Locate the cell with the specified text and output its (x, y) center coordinate. 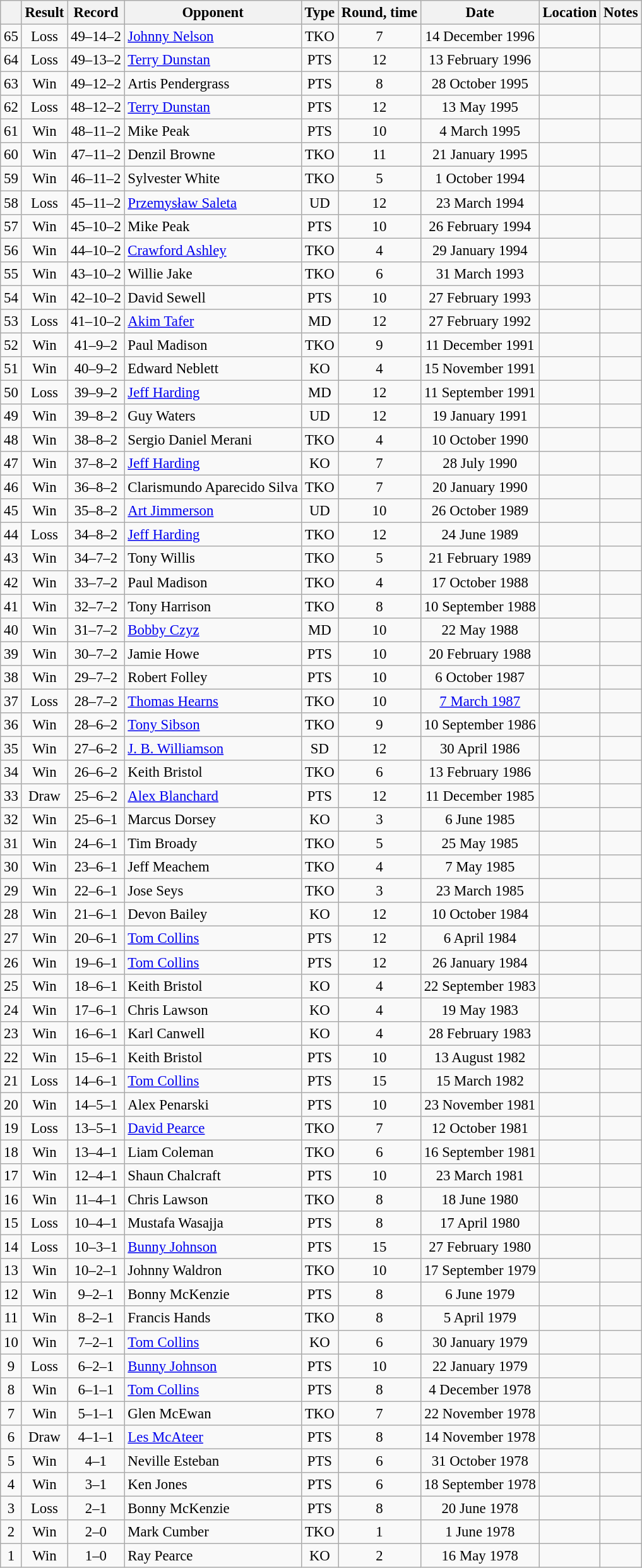
6 October 1987 (480, 678)
37 (11, 701)
10 September 1988 (480, 606)
Crawford Ashley (213, 250)
28–7–2 (96, 701)
15 March 1982 (480, 1081)
13 August 1982 (480, 1057)
31 (11, 844)
4 March 1995 (480, 131)
Opponent (213, 13)
44–10–2 (96, 250)
12 October 1981 (480, 1128)
21 February 1989 (480, 559)
Jose Seys (213, 891)
46 (11, 488)
Bobby Czyz (213, 630)
34–8–2 (96, 535)
45–10–2 (96, 226)
61 (11, 131)
49–13–2 (96, 60)
38 (11, 678)
41–9–2 (96, 345)
22 November 1978 (480, 1413)
62 (11, 107)
30 April 1986 (480, 748)
48–12–2 (96, 107)
Marcus Dorsey (213, 820)
Johnny Waldron (213, 1271)
16–6–1 (96, 1033)
6 June 1985 (480, 820)
49–14–2 (96, 37)
Date (480, 13)
17 April 1980 (480, 1223)
28 October 1995 (480, 84)
6 April 1984 (480, 938)
52 (11, 345)
43–10–2 (96, 273)
23 (11, 1033)
47–11–2 (96, 155)
48–11–2 (96, 131)
31 October 1978 (480, 1461)
40 (11, 630)
42–10–2 (96, 297)
64 (11, 60)
3–1 (96, 1485)
16 September 1981 (480, 1152)
17 (11, 1176)
15 November 1991 (480, 369)
40–9–2 (96, 369)
58 (11, 203)
26 October 1989 (480, 511)
10 October 1990 (480, 440)
24 (11, 1010)
29 January 1994 (480, 250)
39–9–2 (96, 392)
46–11–2 (96, 179)
Mustafa Wasajja (213, 1223)
29 (11, 891)
20 (11, 1104)
31 March 1993 (480, 273)
Tony Willis (213, 559)
18 (11, 1152)
24–6–1 (96, 844)
Mark Cumber (213, 1532)
2–1 (96, 1508)
1 June 1978 (480, 1532)
29–7–2 (96, 678)
Result (44, 13)
60 (11, 155)
Jamie Howe (213, 654)
6–1–1 (96, 1389)
25–6–2 (96, 796)
13 February 1986 (480, 772)
38–8–2 (96, 440)
28 July 1990 (480, 464)
Ken Jones (213, 1485)
27 February 1992 (480, 321)
35 (11, 748)
22 May 1988 (480, 630)
8–2–1 (96, 1319)
11 December 1985 (480, 796)
15–6–1 (96, 1057)
41–10–2 (96, 321)
Type (319, 13)
4–1 (96, 1461)
49 (11, 416)
Karl Canwell (213, 1033)
7–2–1 (96, 1342)
45 (11, 511)
Guy Waters (213, 416)
Artis Pendergrass (213, 84)
Alex Blanchard (213, 796)
36 (11, 725)
22 September 1983 (480, 986)
32–7–2 (96, 606)
22–6–1 (96, 891)
11–4–1 (96, 1200)
28–6–2 (96, 725)
45–11–2 (96, 203)
Neville Esteban (213, 1461)
56 (11, 250)
23 March 1994 (480, 203)
14–6–1 (96, 1081)
21 January 1995 (480, 155)
19 (11, 1128)
16 May 1978 (480, 1556)
21 (11, 1081)
33 (11, 796)
David Pearce (213, 1128)
13 February 1996 (480, 60)
36–8–2 (96, 488)
14 (11, 1247)
37–8–2 (96, 464)
25 (11, 986)
18–6–1 (96, 986)
26 (11, 962)
Thomas Hearns (213, 701)
41 (11, 606)
Notes (621, 13)
Glen McEwan (213, 1413)
Clarismundo Aparecido Silva (213, 488)
19 May 1983 (480, 1010)
48 (11, 440)
10–3–1 (96, 1247)
27–6–2 (96, 748)
57 (11, 226)
Willie Jake (213, 273)
22 January 1979 (480, 1366)
25 May 1985 (480, 844)
Record (96, 13)
55 (11, 273)
27 February 1993 (480, 297)
Akim Tafer (213, 321)
Tony Sibson (213, 725)
33–7–2 (96, 582)
31–7–2 (96, 630)
27 (11, 938)
Les McAteer (213, 1437)
Edward Neblett (213, 369)
1 October 1994 (480, 179)
43 (11, 559)
7 March 1987 (480, 701)
50 (11, 392)
Devon Bailey (213, 915)
Denzil Browne (213, 155)
14 November 1978 (480, 1437)
63 (11, 84)
19 January 1991 (480, 416)
Sergio Daniel Merani (213, 440)
Tony Harrison (213, 606)
28 (11, 915)
Robert Folley (213, 678)
23–6–1 (96, 867)
5 April 1979 (480, 1319)
SD (319, 748)
17–6–1 (96, 1010)
10 October 1984 (480, 915)
6–2–1 (96, 1366)
14–5–1 (96, 1104)
20 February 1988 (480, 654)
11 September 1991 (480, 392)
4–1–1 (96, 1437)
26 January 1984 (480, 962)
10–4–1 (96, 1223)
Sylvester White (213, 179)
47 (11, 464)
J. B. Williamson (213, 748)
20 January 1990 (480, 488)
5–1–1 (96, 1413)
16 (11, 1200)
39 (11, 654)
Liam Coleman (213, 1152)
11 December 1991 (480, 345)
1–0 (96, 1556)
26–6–2 (96, 772)
26 February 1994 (480, 226)
44 (11, 535)
28 February 1983 (480, 1033)
51 (11, 369)
13–4–1 (96, 1152)
Tim Broady (213, 844)
30 January 1979 (480, 1342)
20–6–1 (96, 938)
13 May 1995 (480, 107)
6 June 1979 (480, 1295)
10–2–1 (96, 1271)
19–6–1 (96, 962)
23 March 1981 (480, 1176)
4 December 1978 (480, 1389)
2–0 (96, 1532)
35–8–2 (96, 511)
30–7–2 (96, 654)
49–12–2 (96, 84)
23 November 1981 (480, 1104)
Art Jimmerson (213, 511)
21–6–1 (96, 915)
27 February 1980 (480, 1247)
17 September 1979 (480, 1271)
53 (11, 321)
13 (11, 1271)
7 May 1985 (480, 867)
32 (11, 820)
18 September 1978 (480, 1485)
13–5–1 (96, 1128)
23 March 1985 (480, 891)
22 (11, 1057)
24 June 1989 (480, 535)
Jeff Meachem (213, 867)
59 (11, 179)
39–8–2 (96, 416)
18 June 1980 (480, 1200)
25–6–1 (96, 820)
Ray Pearce (213, 1556)
14 December 1996 (480, 37)
12–4–1 (96, 1176)
42 (11, 582)
David Sewell (213, 297)
Shaun Chalcraft (213, 1176)
Johnny Nelson (213, 37)
Location (569, 13)
Alex Penarski (213, 1104)
34 (11, 772)
Round, time (380, 13)
34–7–2 (96, 559)
9–2–1 (96, 1295)
10 September 1986 (480, 725)
20 June 1978 (480, 1508)
65 (11, 37)
Przemysław Saleta (213, 203)
Francis Hands (213, 1319)
17 October 1988 (480, 582)
54 (11, 297)
30 (11, 867)
